Return the (x, y) coordinate for the center point of the cell that contains the specified text.  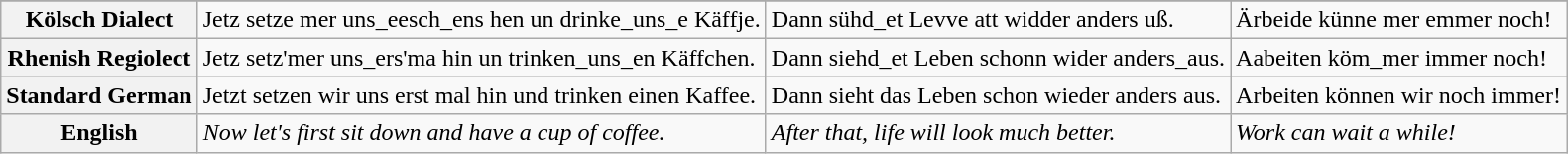
Ärbeide künne mer emmer noch! (1398, 20)
Work can wait a while! (1398, 133)
Kölsch Dialect (99, 20)
Dann siehd_et Leben schonn wider anders_aus. (998, 58)
Now let's first sit down and have a cup of coffee. (482, 133)
Jetz setze mer uns_eesch_ens hen un drinke_uns_e Käffje. (482, 20)
After that, life will look much better. (998, 133)
Rhenish Regiolect (99, 58)
Aabeiten köm_mer immer noch! (1398, 58)
Dann sieht das Leben schon wieder anders aus. (998, 95)
Jetz setz'mer uns_ers'ma hin un trinken_uns_en Käffchen. (482, 58)
English (99, 133)
Arbeiten können wir noch immer! (1398, 95)
Standard German (99, 95)
Dann sühd_et Levve att widder anders uß. (998, 20)
Jetzt setzen wir uns erst mal hin und trinken einen Kaffee. (482, 95)
